Determine the (X, Y) coordinate at the center of the cell enclosing the given text.  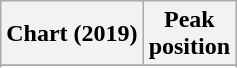
Peakposition (189, 34)
Chart (2019) (72, 34)
